Detect which cell encompasses the target text, then output its (X, Y) center coordinate. 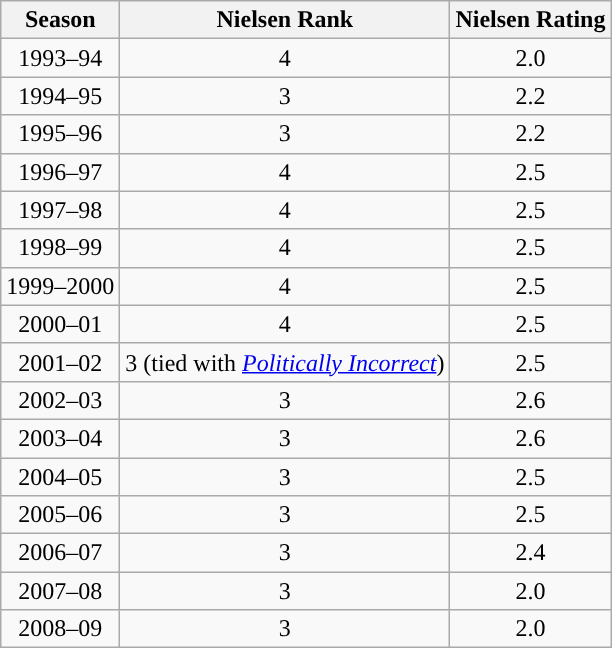
2006–07 (60, 553)
2007–08 (60, 591)
2008–09 (60, 629)
1998–99 (60, 248)
2001–02 (60, 362)
Nielsen Rating (530, 20)
1996–97 (60, 172)
2005–06 (60, 515)
1993–94 (60, 58)
3 (tied with Politically Incorrect) (285, 362)
1999–2000 (60, 286)
1997–98 (60, 210)
2003–04 (60, 438)
Season (60, 20)
2004–05 (60, 477)
2.4 (530, 553)
Nielsen Rank (285, 20)
2002–03 (60, 400)
2000–01 (60, 324)
1994–95 (60, 96)
1995–96 (60, 134)
